From the cell containing the given text, extract its center point as [x, y] coordinate. 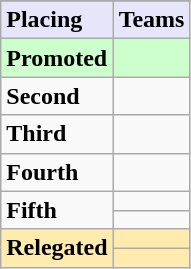
Placing [57, 20]
Relegated [57, 248]
Promoted [57, 58]
Teams [152, 20]
Fourth [57, 172]
Third [57, 134]
Fifth [57, 210]
Second [57, 96]
